Find where the given text appears and provide that cell's center as (x, y) coordinate. 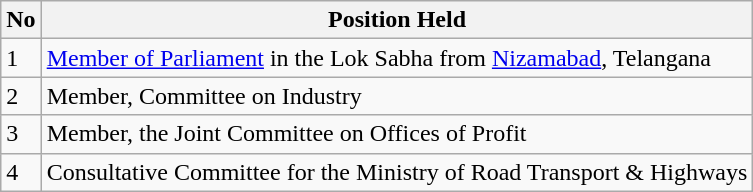
Member, Committee on Industry (397, 96)
Member, the Joint Committee on Offices of Profit (397, 134)
Member of Parliament in the Lok Sabha from Nizamabad, Telangana (397, 58)
4 (21, 172)
No (21, 20)
Consultative Committee for the Ministry of Road Transport & Highways (397, 172)
Position Held (397, 20)
3 (21, 134)
1 (21, 58)
2 (21, 96)
